Search for the cell housing the specified text and yield its (x, y) center coordinate. 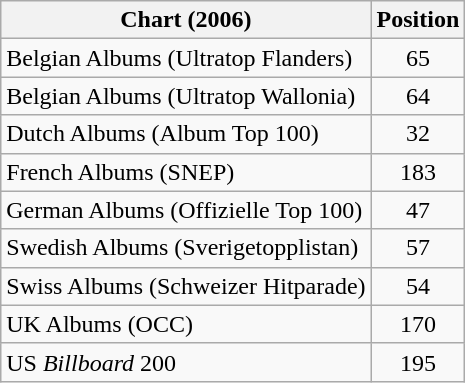
German Albums (Offizielle Top 100) (186, 210)
65 (418, 58)
Swedish Albums (Sverigetopplistan) (186, 248)
French Albums (SNEP) (186, 172)
57 (418, 248)
195 (418, 362)
47 (418, 210)
Swiss Albums (Schweizer Hitparade) (186, 286)
Chart (2006) (186, 20)
170 (418, 324)
64 (418, 96)
US Billboard 200 (186, 362)
UK Albums (OCC) (186, 324)
32 (418, 134)
Position (418, 20)
Dutch Albums (Album Top 100) (186, 134)
54 (418, 286)
Belgian Albums (Ultratop Flanders) (186, 58)
Belgian Albums (Ultratop Wallonia) (186, 96)
183 (418, 172)
